Provide the [X, Y] coordinate of the cell's center where the given text is located.  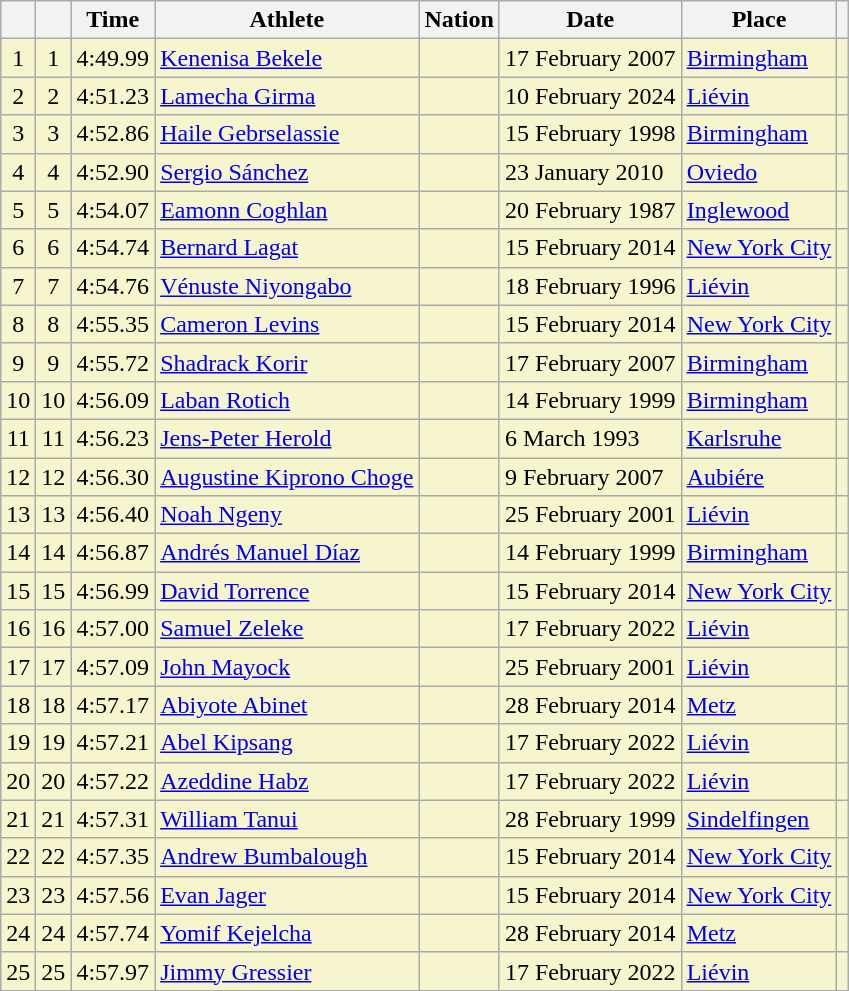
Abiyote Abinet [287, 705]
Augustine Kiprono Choge [287, 477]
4:57.22 [113, 781]
Jens-Peter Herold [287, 438]
Haile Gebrselassie [287, 134]
John Mayock [287, 667]
4:56.23 [113, 438]
Inglewood [759, 210]
4:57.21 [113, 743]
4:54.76 [113, 286]
4:56.87 [113, 553]
Laban Rotich [287, 400]
Date [590, 20]
Karlsruhe [759, 438]
4:57.17 [113, 705]
4:57.74 [113, 933]
4:55.35 [113, 324]
Evan Jager [287, 895]
4:57.31 [113, 819]
Yomif Kejelcha [287, 933]
Sindelfingen [759, 819]
David Torrence [287, 591]
Aubiére [759, 477]
4:52.90 [113, 172]
Vénuste Niyongabo [287, 286]
4:57.56 [113, 895]
Sergio Sánchez [287, 172]
4:54.74 [113, 248]
4:56.40 [113, 515]
6 March 1993 [590, 438]
Eamonn Coghlan [287, 210]
4:57.35 [113, 857]
28 February 1999 [590, 819]
Athlete [287, 20]
9 February 2007 [590, 477]
4:57.97 [113, 971]
4:54.07 [113, 210]
Andrés Manuel Díaz [287, 553]
23 January 2010 [590, 172]
Noah Ngeny [287, 515]
Samuel Zeleke [287, 629]
Andrew Bumbalough [287, 857]
Time [113, 20]
Nation [459, 20]
4:49.99 [113, 58]
4:56.30 [113, 477]
Kenenisa Bekele [287, 58]
15 February 1998 [590, 134]
4:56.99 [113, 591]
Bernard Lagat [287, 248]
Oviedo [759, 172]
Shadrack Korir [287, 362]
4:51.23 [113, 96]
4:56.09 [113, 400]
Lamecha Girma [287, 96]
4:57.00 [113, 629]
Abel Kipsang [287, 743]
4:57.09 [113, 667]
18 February 1996 [590, 286]
Place [759, 20]
4:52.86 [113, 134]
20 February 1987 [590, 210]
10 February 2024 [590, 96]
William Tanui [287, 819]
Azeddine Habz [287, 781]
Cameron Levins [287, 324]
Jimmy Gressier [287, 971]
4:55.72 [113, 362]
